Detect which cell encompasses the target text, then output its [X, Y] center coordinate. 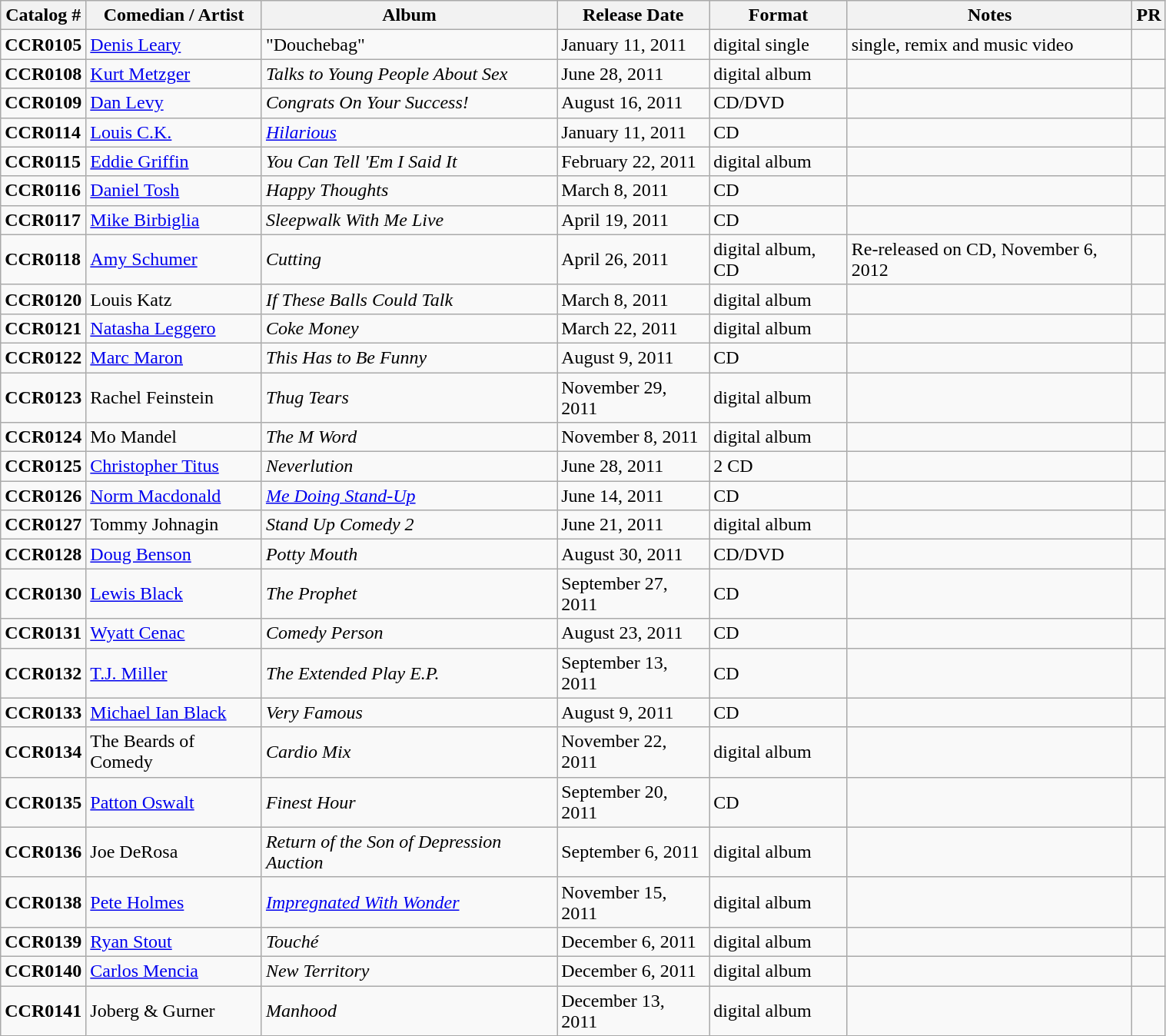
November 29, 2011 [633, 397]
Catalog # [43, 15]
Mo Mandel [174, 437]
Format [779, 15]
August 23, 2011 [633, 633]
Comedian / Artist [174, 15]
CCR0120 [43, 299]
Marc Maron [174, 357]
June 21, 2011 [633, 525]
Daniel Tosh [174, 191]
CCR0134 [43, 752]
Potty Mouth [409, 554]
Eddie Griffin [174, 161]
CCR0136 [43, 852]
Pete Holmes [174, 902]
April 26, 2011 [633, 260]
September 20, 2011 [633, 802]
Dan Levy [174, 103]
Congrats On Your Success! [409, 103]
Tommy Johnagin [174, 525]
Doug Benson [174, 554]
Kurt Metzger [174, 74]
CCR0133 [43, 712]
CCR0114 [43, 132]
March 22, 2011 [633, 328]
Joberg & Gurner [174, 1010]
CCR0138 [43, 902]
Hilarious [409, 132]
The Extended Play E.P. [409, 673]
CCR0116 [43, 191]
Carlos Mencia [174, 971]
February 22, 2011 [633, 161]
Notes [990, 15]
If These Balls Could Talk [409, 299]
April 19, 2011 [633, 220]
Michael Ian Black [174, 712]
Coke Money [409, 328]
The Prophet [409, 593]
Release Date [633, 15]
CCR0126 [43, 496]
CCR0130 [43, 593]
Amy Schumer [174, 260]
CCR0115 [43, 161]
Lewis Black [174, 593]
Album [409, 15]
September 6, 2011 [633, 852]
September 13, 2011 [633, 673]
Manhood [409, 1010]
CCR0105 [43, 45]
November 15, 2011 [633, 902]
CCR0124 [43, 437]
single, remix and music video [990, 45]
You Can Tell 'Em I Said It [409, 161]
Patton Oswalt [174, 802]
CCR0122 [43, 357]
Happy Thoughts [409, 191]
CCR0127 [43, 525]
September 27, 2011 [633, 593]
T.J. Miller [174, 673]
August 30, 2011 [633, 554]
Me Doing Stand-Up [409, 496]
This Has to Be Funny [409, 357]
Thug Tears [409, 397]
Touché [409, 941]
digital single [779, 45]
The Beards of Comedy [174, 752]
CCR0132 [43, 673]
Cardio Mix [409, 752]
August 16, 2011 [633, 103]
November 8, 2011 [633, 437]
CCR0118 [43, 260]
Stand Up Comedy 2 [409, 525]
CCR0123 [43, 397]
Rachel Feinstein [174, 397]
Louis Katz [174, 299]
Return of the Son of Depression Auction [409, 852]
December 13, 2011 [633, 1010]
CCR0131 [43, 633]
CCR0108 [43, 74]
The M Word [409, 437]
CCR0117 [43, 220]
Comedy Person [409, 633]
November 22, 2011 [633, 752]
Denis Leary [174, 45]
Neverlution [409, 467]
digital album, CD [779, 260]
Sleepwalk With Me Live [409, 220]
Finest Hour [409, 802]
CCR0109 [43, 103]
CCR0128 [43, 554]
CCR0121 [43, 328]
CCR0139 [43, 941]
Impregnated With Wonder [409, 902]
Christopher Titus [174, 467]
Cutting [409, 260]
2 CD [779, 467]
CCR0140 [43, 971]
Ryan Stout [174, 941]
New Territory [409, 971]
Natasha Leggero [174, 328]
CCR0125 [43, 467]
Mike Birbiglia [174, 220]
Very Famous [409, 712]
Norm Macdonald [174, 496]
June 14, 2011 [633, 496]
Wyatt Cenac [174, 633]
Joe DeRosa [174, 852]
CCR0135 [43, 802]
PR [1148, 15]
"Douchebag" [409, 45]
Re-released on CD, November 6, 2012 [990, 260]
CCR0141 [43, 1010]
Louis C.K. [174, 132]
Talks to Young People About Sex [409, 74]
